Scan for the cell matching the given text and deliver its (X, Y) coordinate at center. 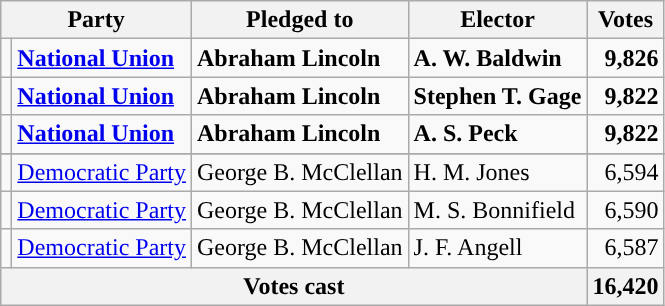
A. S. Peck (498, 134)
Stephen T. Gage (498, 96)
Elector (498, 20)
Pledged to (300, 20)
Party (96, 20)
H. M. Jones (498, 172)
6,587 (626, 248)
6,594 (626, 172)
A. W. Baldwin (498, 58)
16,420 (626, 286)
Votes (626, 20)
M. S. Bonnifield (498, 210)
Votes cast (294, 286)
J. F. Angell (498, 248)
6,590 (626, 210)
9,826 (626, 58)
